Identify which cell holds the provided text, then report its [X, Y] central coordinate. 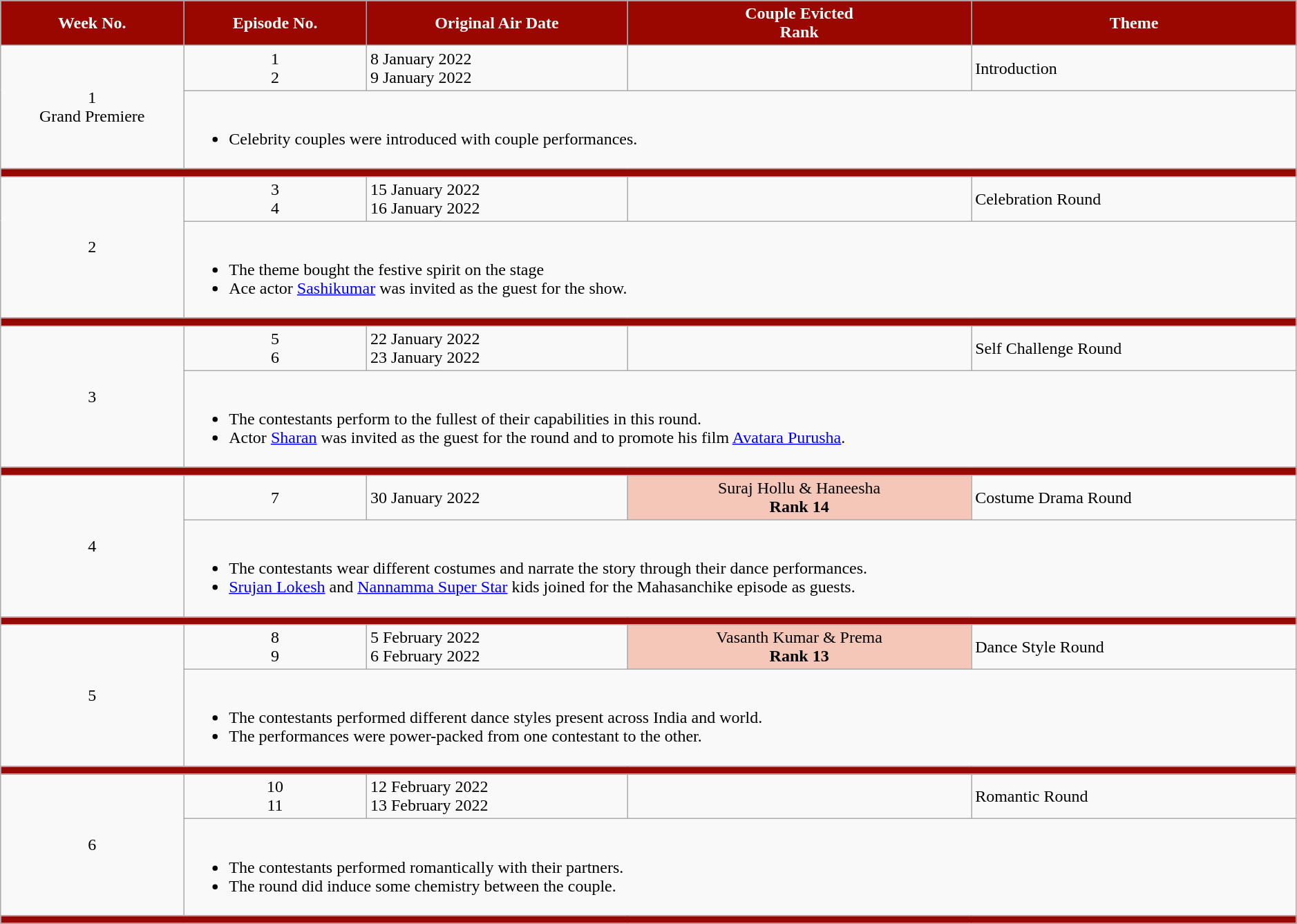
Self Challenge Round [1135, 348]
3 [93, 397]
The theme bought the festive spirit on the stageAce actor Sashikumar was invited as the guest for the show. [741, 270]
1 Grand Premiere [93, 107]
Week No. [93, 23]
The contestants performed different dance styles present across India and world.The performances were power-packed from one contestant to the other. [741, 718]
Celebrity couples were introduced with couple performances. [741, 130]
Vasanth Kumar & Prema Rank 13 [799, 647]
Costume Drama Round [1135, 498]
5 [93, 695]
1011 [275, 796]
8 January 20229 January 2022 [496, 68]
1 2 [275, 68]
Episode No. [275, 23]
Theme [1135, 23]
6 [93, 845]
Celebration Round [1135, 199]
15 January 202216 January 2022 [496, 199]
Couple Evicted Rank [799, 23]
The contestants performed romantically with their partners.The round did induce some chemistry between the couple. [741, 867]
56 [275, 348]
34 [275, 199]
Dance Style Round [1135, 647]
12 February 202213 February 2022 [496, 796]
2 [93, 247]
Original Air Date [496, 23]
89 [275, 647]
30 January 2022 [496, 498]
Romantic Round [1135, 796]
5 February 20226 February 2022 [496, 647]
7 [275, 498]
Introduction [1135, 68]
4 [93, 546]
Suraj Hollu & Haneesha Rank 14 [799, 498]
22 January 2022 23 January 2022 [496, 348]
